From the cell containing the given text, extract its center point as (X, Y) coordinate. 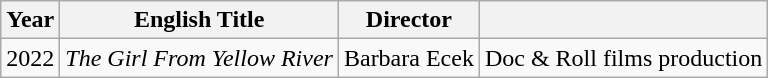
Barbara Ecek (408, 58)
Doc & Roll films production (623, 58)
Director (408, 20)
The Girl From Yellow River (200, 58)
English Title (200, 20)
Year (30, 20)
2022 (30, 58)
